Search for the cell housing the specified text and yield its [x, y] center coordinate. 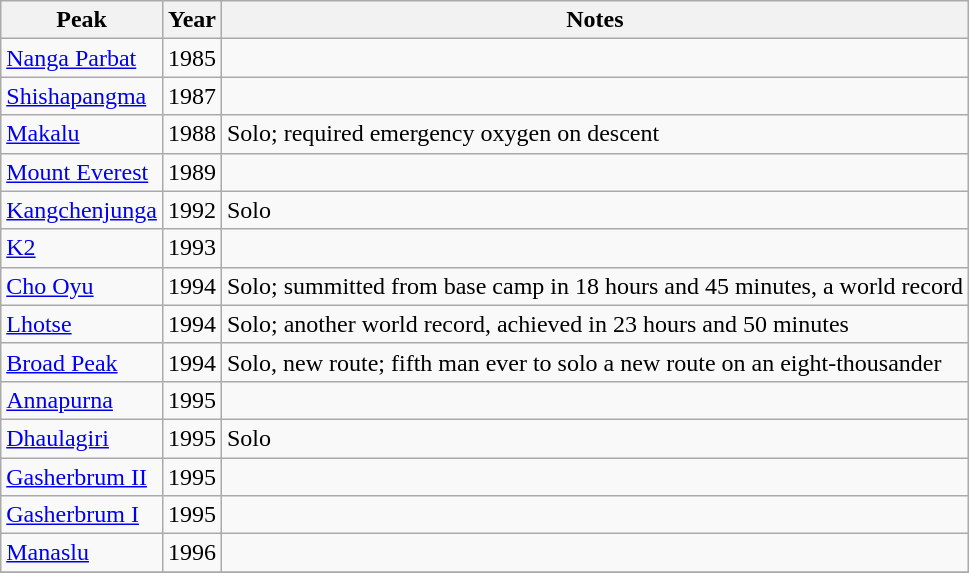
1996 [192, 553]
Gasherbrum II [82, 477]
Peak [82, 20]
Kangchenjunga [82, 210]
1985 [192, 58]
1988 [192, 134]
Solo; summitted from base camp in 18 hours and 45 minutes, a world record [594, 286]
1993 [192, 248]
Lhotse [82, 324]
Mount Everest [82, 172]
Year [192, 20]
Broad Peak [82, 362]
1989 [192, 172]
Gasherbrum I [82, 515]
Solo, new route; fifth man ever to solo a new route on an eight-thousander [594, 362]
K2 [82, 248]
Manaslu [82, 553]
Solo; required emergency oxygen on descent [594, 134]
Annapurna [82, 400]
1992 [192, 210]
Cho Oyu [82, 286]
Makalu [82, 134]
1987 [192, 96]
Dhaulagiri [82, 438]
Notes [594, 20]
Nanga Parbat [82, 58]
Solo; another world record, achieved in 23 hours and 50 minutes [594, 324]
Shishapangma [82, 96]
